Pinpoint the cell where the given text exists, returning its (X, Y) midpoint coordinate. 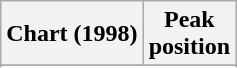
Peakposition (189, 34)
Chart (1998) (72, 34)
